Capture the cell that displays the provided text and extract its [X, Y] central coordinate. 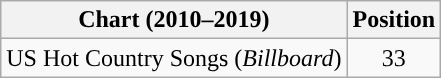
Position [394, 20]
Chart (2010–2019) [174, 20]
33 [394, 58]
US Hot Country Songs (Billboard) [174, 58]
